For the text-containing cell, return its midpoint in [x, y] coordinate format. 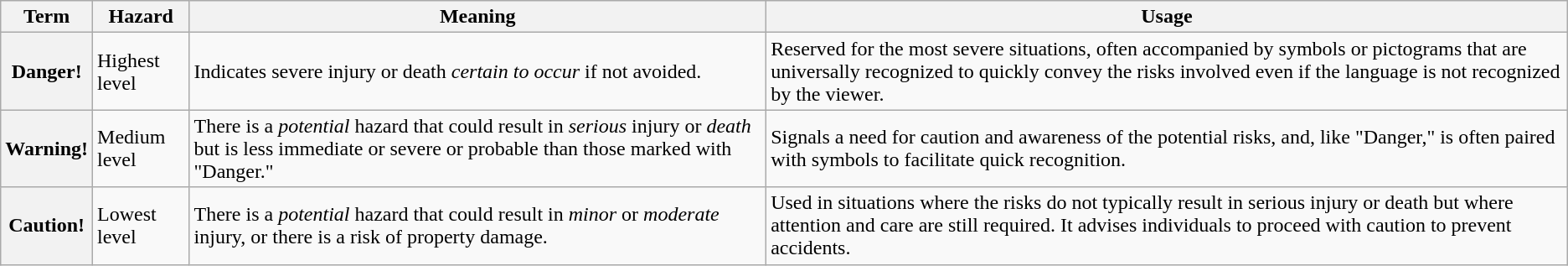
Usage [1168, 17]
Indicates severe injury or death certain to occur if not avoided. [477, 71]
Hazard [142, 17]
Highest level [142, 71]
There is a potential hazard that could result in serious injury or death but is less immediate or severe or probable than those marked with "Danger." [477, 149]
Medium level [142, 149]
Meaning [477, 17]
There is a potential hazard that could result in minor or moderate injury, or there is a risk of property damage. [477, 226]
Lowest level [142, 226]
Danger! [47, 71]
Warning! [47, 149]
Caution! [47, 226]
Signals a need for caution and awareness of the potential risks, and, like "Danger," is often paired with symbols to facilitate quick recognition. [1168, 149]
Term [47, 17]
